Scan for the cell matching the given text and deliver its [X, Y] coordinate at center. 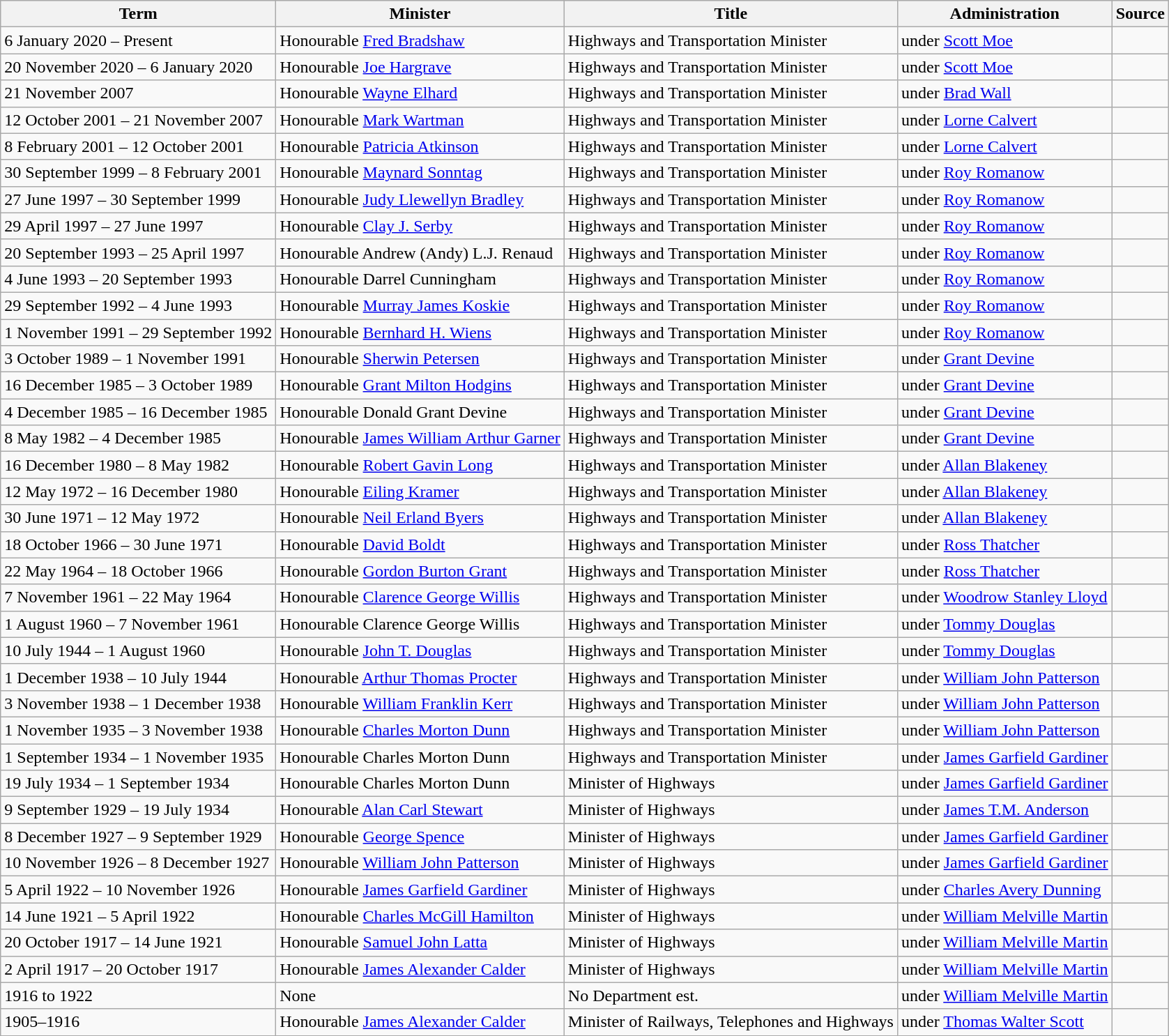
Honourable Andrew (Andy) L.J. Renaud [420, 252]
Honourable Robert Gavin Long [420, 465]
21 November 2007 [138, 93]
Honourable Maynard Sonntag [420, 173]
Honourable Joe Hargrave [420, 67]
Honourable Gordon Burton Grant [420, 571]
Honourable William Franklin Kerr [420, 703]
Honourable Judy Llewellyn Bradley [420, 199]
Honourable Samuel John Latta [420, 943]
3 November 1938 – 1 December 1938 [138, 703]
under Brad Wall [1004, 93]
9 September 1929 – 19 July 1934 [138, 810]
Honourable Grant Milton Hodgins [420, 386]
1 September 1934 – 1 November 1935 [138, 756]
4 June 1993 – 20 September 1993 [138, 279]
1916 to 1922 [138, 996]
None [420, 996]
22 May 1964 – 18 October 1966 [138, 571]
Honourable Darrel Cunningham [420, 279]
12 October 2001 – 21 November 2007 [138, 120]
Honourable Murray James Koskie [420, 305]
Honourable David Boldt [420, 544]
Honourable Mark Wartman [420, 120]
18 October 1966 – 30 June 1971 [138, 544]
Honourable James Garfield Gardiner [420, 890]
10 July 1944 – 1 August 1960 [138, 650]
5 April 1922 – 10 November 1926 [138, 890]
under Thomas Walter Scott [1004, 1022]
8 May 1982 – 4 December 1985 [138, 439]
Title [731, 14]
14 June 1921 – 5 April 1922 [138, 916]
Administration [1004, 14]
Honourable Fred Bradshaw [420, 40]
Honourable Sherwin Petersen [420, 359]
Honourable Patricia Atkinson [420, 146]
1 August 1960 – 7 November 1961 [138, 624]
20 October 1917 – 14 June 1921 [138, 943]
Honourable Clay J. Serby [420, 226]
Honourable Donald Grant Devine [420, 412]
Honourable Arthur Thomas Procter [420, 677]
30 June 1971 – 12 May 1972 [138, 518]
6 January 2020 – Present [138, 40]
1 November 1991 – 29 September 1992 [138, 333]
Honourable Eiling Kramer [420, 492]
1905–1916 [138, 1022]
16 December 1985 – 3 October 1989 [138, 386]
Honourable James William Arthur Garner [420, 439]
Honourable John T. Douglas [420, 650]
20 November 2020 – 6 January 2020 [138, 67]
Honourable Charles McGill Hamilton [420, 916]
7 November 1961 – 22 May 1964 [138, 597]
Honourable George Spence [420, 837]
10 November 1926 – 8 December 1927 [138, 863]
4 December 1985 – 16 December 1985 [138, 412]
16 December 1980 – 8 May 1982 [138, 465]
Honourable William John Patterson [420, 863]
29 April 1997 – 27 June 1997 [138, 226]
30 September 1999 – 8 February 2001 [138, 173]
Source [1140, 14]
Minister [420, 14]
1 November 1935 – 3 November 1938 [138, 730]
3 October 1989 – 1 November 1991 [138, 359]
Minister of Railways, Telephones and Highways [731, 1022]
27 June 1997 – 30 September 1999 [138, 199]
19 July 1934 – 1 September 1934 [138, 784]
1 December 1938 – 10 July 1944 [138, 677]
8 February 2001 – 12 October 2001 [138, 146]
20 September 1993 – 25 April 1997 [138, 252]
No Department est. [731, 996]
12 May 1972 – 16 December 1980 [138, 492]
Honourable Wayne Elhard [420, 93]
2 April 1917 – 20 October 1917 [138, 969]
under James T.M. Anderson [1004, 810]
under Woodrow Stanley Lloyd [1004, 597]
Honourable Alan Carl Stewart [420, 810]
29 September 1992 – 4 June 1993 [138, 305]
8 December 1927 – 9 September 1929 [138, 837]
Honourable Neil Erland Byers [420, 518]
under Charles Avery Dunning [1004, 890]
Term [138, 14]
Honourable Bernhard H. Wiens [420, 333]
